Identify which cell holds the provided text, then report its [X, Y] central coordinate. 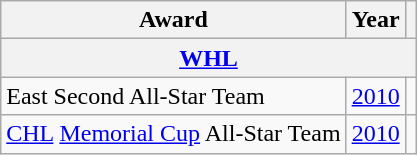
WHL [208, 58]
East Second All-Star Team [174, 96]
Award [174, 20]
Year [376, 20]
CHL Memorial Cup All-Star Team [174, 134]
